Identify which cell holds the provided text, then report its [X, Y] central coordinate. 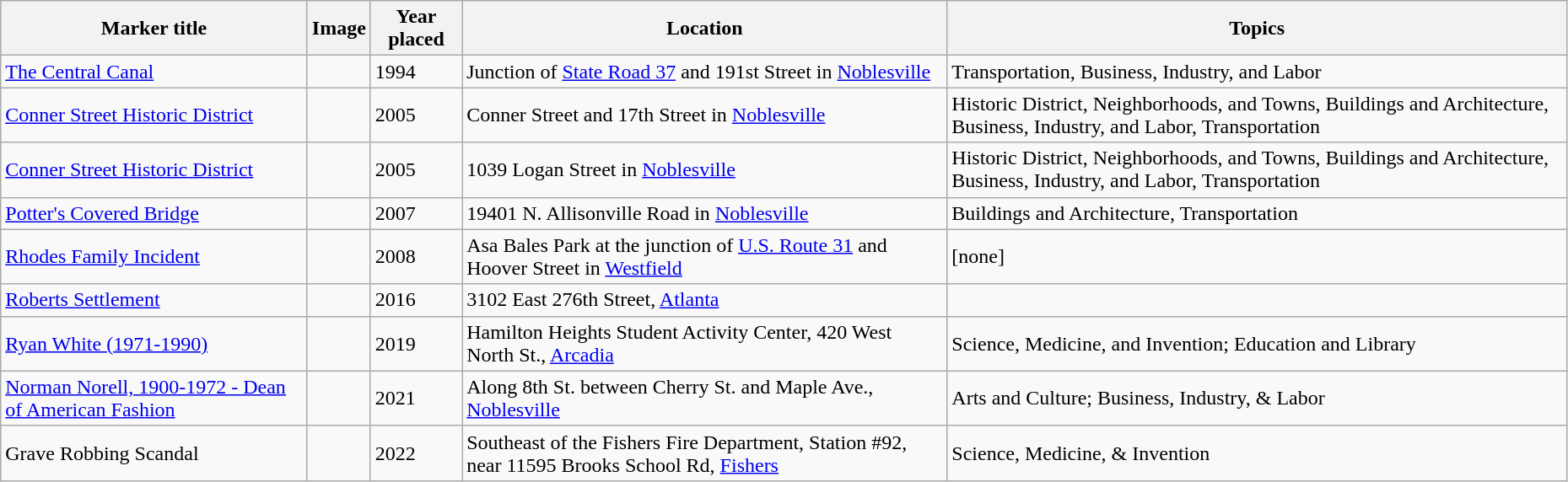
2008 [416, 256]
1039 Logan Street in Noblesville [705, 170]
Ryan White (1971-1990) [154, 344]
Rhodes Family Incident [154, 256]
Conner Street and 17th Street in Noblesville [705, 115]
Potter's Covered Bridge [154, 213]
Transportation, Business, Industry, and Labor [1257, 72]
Year placed [416, 29]
2019 [416, 344]
Marker title [154, 29]
Arts and Culture; Business, Industry, & Labor [1257, 398]
Science, Medicine, and Invention; Education and Library [1257, 344]
2016 [416, 300]
The Central Canal [154, 72]
Roberts Settlement [154, 300]
Hamilton Heights Student Activity Center, 420 West North St., Arcadia [705, 344]
2007 [416, 213]
2022 [416, 453]
[none] [1257, 256]
Junction of State Road 37 and 191st Street in Noblesville [705, 72]
Topics [1257, 29]
2021 [416, 398]
Image [339, 29]
Along 8th St. between Cherry St. and Maple Ave., Noblesville [705, 398]
Location [705, 29]
Science, Medicine, & Invention [1257, 453]
3102 East 276th Street, Atlanta [705, 300]
Grave Robbing Scandal [154, 453]
Norman Norell, 1900-1972 - Dean of American Fashion [154, 398]
Buildings and Architecture, Transportation [1257, 213]
19401 N. Allisonville Road in Noblesville [705, 213]
1994 [416, 72]
Southeast of the Fishers Fire Department, Station #92, near 11595 Brooks School Rd, Fishers [705, 453]
Asa Bales Park at the junction of U.S. Route 31 and Hoover Street in Westfield [705, 256]
